Detect which cell encompasses the target text, then output its (X, Y) center coordinate. 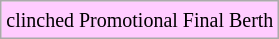
clinched Promotional Final Berth (140, 20)
